Output the [x, y] coordinate of the center of the cell containing the given text.  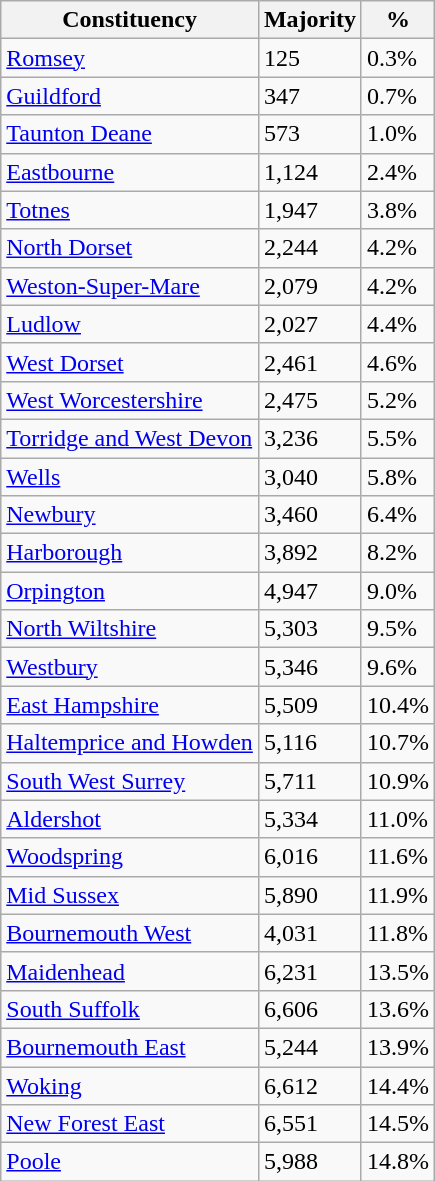
North Dorset [130, 248]
New Forest East [130, 1124]
13.6% [398, 1009]
10.4% [398, 705]
3,236 [310, 438]
Taunton Deane [130, 134]
Maidenhead [130, 971]
Constituency [130, 20]
Majority [310, 20]
9.5% [398, 629]
8.2% [398, 553]
Eastbourne [130, 172]
2,027 [310, 324]
Aldershot [130, 819]
347 [310, 96]
Woking [130, 1085]
2,461 [310, 362]
10.7% [398, 743]
1,947 [310, 210]
5.8% [398, 477]
Haltemprice and Howden [130, 743]
1.0% [398, 134]
6,612 [310, 1085]
Harborough [130, 553]
2,475 [310, 400]
Bournemouth West [130, 933]
East Hampshire [130, 705]
Totnes [130, 210]
11.9% [398, 895]
14.4% [398, 1085]
3,892 [310, 553]
North Wiltshire [130, 629]
Weston-Super-Mare [130, 286]
Mid Sussex [130, 895]
Guildford [130, 96]
South Suffolk [130, 1009]
3.8% [398, 210]
West Worcestershire [130, 400]
9.6% [398, 667]
% [398, 20]
125 [310, 58]
11.0% [398, 819]
5,303 [310, 629]
2,079 [310, 286]
6,551 [310, 1124]
5,244 [310, 1047]
9.0% [398, 591]
Poole [130, 1162]
0.7% [398, 96]
5,346 [310, 667]
2.4% [398, 172]
4.6% [398, 362]
5.2% [398, 400]
6,016 [310, 857]
573 [310, 134]
14.8% [398, 1162]
Newbury [130, 515]
11.8% [398, 933]
11.6% [398, 857]
6.4% [398, 515]
14.5% [398, 1124]
5,509 [310, 705]
3,460 [310, 515]
5,116 [310, 743]
5,334 [310, 819]
3,040 [310, 477]
Wells [130, 477]
2,244 [310, 248]
Westbury [130, 667]
5,890 [310, 895]
Bournemouth East [130, 1047]
5,711 [310, 781]
Romsey [130, 58]
Torridge and West Devon [130, 438]
5,988 [310, 1162]
1,124 [310, 172]
13.5% [398, 971]
4,031 [310, 933]
0.3% [398, 58]
South West Surrey [130, 781]
4,947 [310, 591]
6,231 [310, 971]
West Dorset [130, 362]
13.9% [398, 1047]
6,606 [310, 1009]
Orpington [130, 591]
10.9% [398, 781]
Woodspring [130, 857]
4.4% [398, 324]
5.5% [398, 438]
Ludlow [130, 324]
